Identify which cell holds the provided text, then report its [x, y] central coordinate. 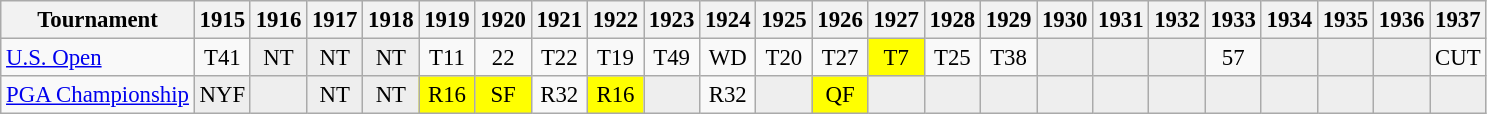
1926 [840, 20]
CUT [1458, 58]
Tournament [98, 20]
1934 [1289, 20]
T7 [896, 58]
U.S. Open [98, 58]
1931 [1121, 20]
T49 [672, 58]
1916 [278, 20]
T11 [447, 58]
1925 [784, 20]
1928 [952, 20]
1915 [222, 20]
1920 [503, 20]
1919 [447, 20]
1929 [1008, 20]
1923 [672, 20]
1936 [1402, 20]
QF [840, 95]
1937 [1458, 20]
T19 [615, 58]
1927 [896, 20]
T25 [952, 58]
T27 [840, 58]
1933 [1233, 20]
NYF [222, 95]
T20 [784, 58]
1932 [1177, 20]
SF [503, 95]
1935 [1345, 20]
T41 [222, 58]
1918 [391, 20]
1930 [1065, 20]
22 [503, 58]
1921 [559, 20]
WD [728, 58]
T38 [1008, 58]
T22 [559, 58]
1917 [335, 20]
1922 [615, 20]
57 [1233, 58]
PGA Championship [98, 95]
1924 [728, 20]
